Find where the given text appears and provide that cell's center as [x, y] coordinate. 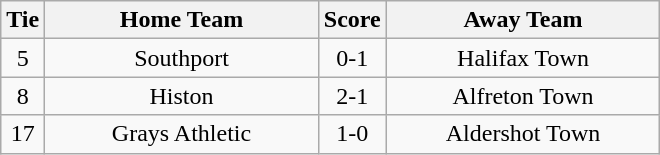
Home Team [182, 20]
8 [23, 96]
Aldershot Town [523, 134]
Score [352, 20]
2-1 [352, 96]
Southport [182, 58]
Tie [23, 20]
0-1 [352, 58]
Histon [182, 96]
Alfreton Town [523, 96]
Halifax Town [523, 58]
5 [23, 58]
Away Team [523, 20]
1-0 [352, 134]
17 [23, 134]
Grays Athletic [182, 134]
